Return the [X, Y] coordinate for the center point of the cell that contains the specified text.  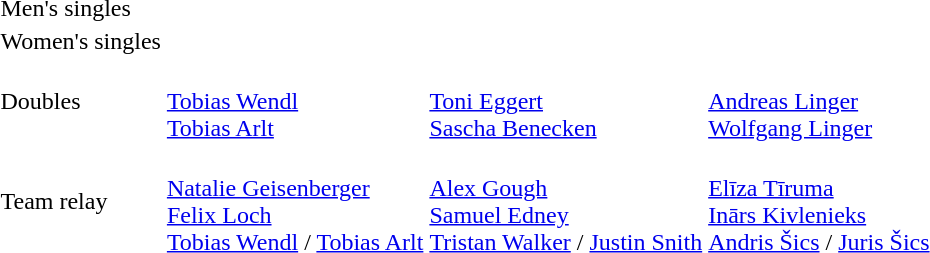
Toni EggertSascha Benecken [566, 101]
Tobias WendlTobias Arlt [295, 101]
